Extract the (X, Y) coordinate from the center of the cell holding the provided text.  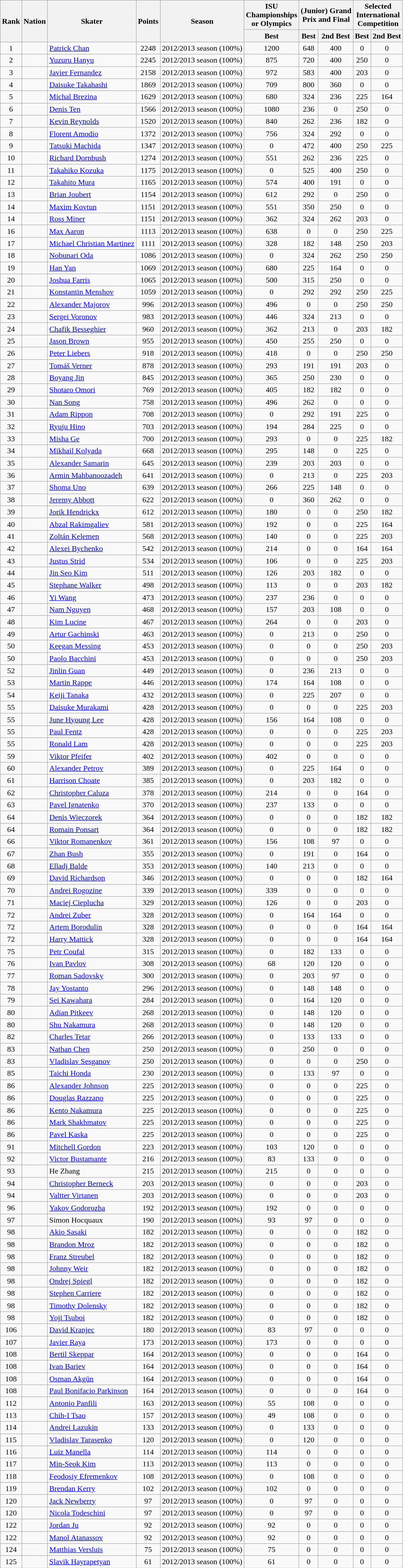
Nam Nguyen (92, 610)
Season (202, 21)
Alexander Majorov (92, 304)
118 (11, 1476)
Johnny Weir (92, 1269)
353 (148, 866)
53 (11, 683)
Vladislav Tarasenko (92, 1440)
1372 (148, 133)
300 (148, 976)
467 (148, 622)
47 (11, 610)
Nicola Todeschini (92, 1513)
Denis Wieczorek (92, 817)
1200 (271, 48)
Elladj Balde (92, 866)
Denis Ten (92, 109)
He Zhang (92, 1171)
60 (11, 768)
Jinlin Guan (92, 671)
54 (11, 695)
194 (271, 427)
Daisuke Takahashi (92, 85)
500 (271, 280)
Christopher Caluza (92, 793)
389 (148, 768)
216 (148, 1159)
329 (148, 903)
Roman Sadovsky (92, 976)
525 (309, 170)
668 (148, 451)
800 (309, 85)
Jin Seo Kim (92, 573)
Max Aaron (92, 231)
Jordan Ju (92, 1525)
Stephane Walker (92, 585)
125 (11, 1562)
Joshua Farris (92, 280)
Shotaro Omori (92, 390)
124 (11, 1550)
6 (11, 109)
Viktor Pfeifer (92, 756)
Nation (35, 21)
Jason Brown (92, 341)
78 (11, 988)
1165 (148, 182)
Brian Joubert (92, 195)
622 (148, 500)
639 (148, 487)
Takahito Mura (92, 182)
468 (148, 610)
1113 (148, 231)
1086 (148, 256)
845 (148, 378)
163 (148, 1403)
918 (148, 353)
Mikhail Kolyada (92, 451)
Patrick Chan (92, 48)
117 (11, 1464)
2158 (148, 72)
33 (11, 439)
Javier Raya (92, 1342)
12 (11, 182)
82 (11, 1037)
119 (11, 1488)
703 (148, 427)
378 (148, 793)
1274 (148, 158)
116 (11, 1452)
Harry Mattick (92, 939)
960 (148, 329)
63 (11, 805)
875 (271, 60)
365 (271, 378)
Skater (92, 21)
Shu Nakamura (92, 1025)
24 (11, 329)
48 (11, 622)
Ronald Lam (92, 744)
21 (11, 292)
769 (148, 390)
Chafik Besseghier (92, 329)
955 (148, 341)
Alexander Johnson (92, 1086)
Tomáš Verner (92, 365)
473 (148, 598)
Ivan Bariev (92, 1367)
59 (11, 756)
Daisuke Murakami (92, 707)
Jack Newberry (92, 1501)
Vladislav Sesganov (92, 1061)
Alexander Samarin (92, 463)
Martin Rappe (92, 683)
31 (11, 414)
5 (11, 97)
Javier Fernandez (92, 72)
534 (148, 561)
Yuzuru Hanyu (92, 60)
641 (148, 475)
Takahiko Kozuka (92, 170)
Yakov Godorozha (92, 1208)
355 (148, 854)
1154 (148, 195)
190 (148, 1220)
Maciej Cieplucha (92, 903)
Feodosiy Efremenkov (92, 1476)
3 (11, 72)
40 (11, 524)
Andrei Rogozine (92, 890)
385 (148, 781)
35 (11, 463)
46 (11, 598)
76 (11, 964)
Kento Nakamura (92, 1110)
996 (148, 304)
107 (11, 1342)
Petr Coufal (92, 952)
Adam Rippon (92, 414)
174 (271, 683)
Konstantin Menshov (92, 292)
350 (309, 207)
Yi Wang (92, 598)
709 (271, 85)
498 (148, 585)
840 (271, 121)
29 (11, 390)
Keegan Messing (92, 646)
23 (11, 317)
David Kranjec (92, 1330)
264 (271, 622)
Artem Borodulin (92, 927)
32 (11, 427)
Douglas Razzano (92, 1098)
Manol Atanassov (92, 1537)
7 (11, 121)
ISU Championships or Olympics (271, 15)
103 (271, 1147)
223 (148, 1147)
Tatsuki Machida (92, 146)
Alexei Bychenko (92, 548)
Boyang Jin (92, 378)
Victor Bustamante (92, 1159)
Ryuju Hino (92, 427)
405 (271, 390)
20 (11, 280)
574 (271, 182)
Peter Liebers (92, 353)
Michal Brezina (92, 97)
Christopher Berneck (92, 1183)
638 (271, 231)
648 (309, 48)
1175 (148, 170)
37 (11, 487)
112 (11, 1403)
583 (309, 72)
39 (11, 512)
22 (11, 304)
Slavik Hayrapetyan (92, 1562)
Misha Ge (92, 439)
Jay Yostanto (92, 988)
Min-Seok Kim (92, 1464)
77 (11, 976)
1869 (148, 85)
Paul Bonifacio Parkinson (92, 1391)
1566 (148, 109)
1 (11, 48)
758 (148, 402)
720 (309, 60)
346 (148, 878)
42 (11, 548)
30 (11, 402)
10 (11, 158)
472 (309, 146)
69 (11, 878)
Ivan Pavlov (92, 964)
Florent Amodio (92, 133)
449 (148, 671)
568 (148, 536)
Yoji Tsuboi (92, 1318)
308 (148, 964)
Justus Strid (92, 561)
79 (11, 1000)
Simon Hocquaux (92, 1220)
418 (271, 353)
Selected International Competition (378, 15)
Ondrej Spiegl (92, 1281)
Zhan Bush (92, 854)
Antonio Panfili (92, 1403)
9 (11, 146)
295 (271, 451)
4 (11, 85)
Nobunari Oda (92, 256)
2248 (148, 48)
Viktor Romanenkov (92, 842)
Valtter Virtanen (92, 1196)
18 (11, 256)
463 (148, 634)
Stephen Carriere (92, 1293)
38 (11, 500)
Matthias Versluis (92, 1550)
43 (11, 561)
June Hyoung Lee (92, 719)
Maxim Kovtun (92, 207)
296 (148, 988)
255 (309, 341)
Keiji Tanaka (92, 695)
1111 (148, 243)
34 (11, 451)
115 (11, 1440)
Akio Sasaki (92, 1232)
Timothy Dolensky (92, 1305)
66 (11, 842)
11 (11, 170)
Nathan Chen (92, 1049)
52 (11, 671)
96 (11, 1208)
Artur Gachinski (92, 634)
239 (271, 463)
Mark Shakhmatov (92, 1122)
16 (11, 231)
Romain Ponsart (92, 829)
Harrison Choate (92, 781)
542 (148, 548)
756 (271, 133)
67 (11, 854)
Michael Christian Martinez (92, 243)
Abzal Rakimgaliev (92, 524)
13 (11, 195)
David Richardson (92, 878)
Kim Lucine (92, 622)
511 (148, 573)
581 (148, 524)
Franz Streubel (92, 1257)
44 (11, 573)
Ross Miner (92, 219)
Bertil Skeppar (92, 1354)
Paolo Bacchini (92, 658)
645 (148, 463)
972 (271, 72)
450 (271, 341)
25 (11, 341)
Sei Kawahara (92, 1000)
Pavel Ignatenko (92, 805)
Luiz Manella (92, 1452)
1059 (148, 292)
1069 (148, 268)
Brandon Mroz (92, 1244)
708 (148, 414)
Nan Song (92, 402)
Chih-I Tsao (92, 1415)
1347 (148, 146)
62 (11, 793)
Alexander Petrov (92, 768)
26 (11, 353)
8 (11, 133)
41 (11, 536)
Sergei Voronov (92, 317)
Rank (11, 21)
Richard Dornbush (92, 158)
700 (148, 439)
(Junior) Grand Prix and Final (326, 15)
45 (11, 585)
Han Yan (92, 268)
36 (11, 475)
71 (11, 903)
983 (148, 317)
Shoma Uno (92, 487)
1629 (148, 97)
2 (11, 60)
Paul Fentz (92, 732)
1080 (271, 109)
207 (336, 695)
70 (11, 890)
370 (148, 805)
Charles Tetar (92, 1037)
Jeremy Abbott (92, 500)
1065 (148, 280)
85 (11, 1073)
Pavel Kaska (92, 1134)
Adian Pitkeev (92, 1013)
19 (11, 268)
Brendan Kerry (92, 1488)
28 (11, 378)
17 (11, 243)
361 (148, 842)
Taichi Honda (92, 1073)
Mitchell Gordon (92, 1147)
Points (148, 21)
Kevin Reynolds (92, 121)
Andrei Zuber (92, 915)
Jorik Hendrickx (92, 512)
Osman Akgün (92, 1379)
432 (148, 695)
1520 (148, 121)
Armin Mahbanoozadeh (92, 475)
2245 (148, 60)
878 (148, 365)
27 (11, 365)
Andrei Lazukin (92, 1428)
Zoltán Kelemen (92, 536)
91 (11, 1147)
